Output the [x, y] coordinate of the center of the cell containing the given text.  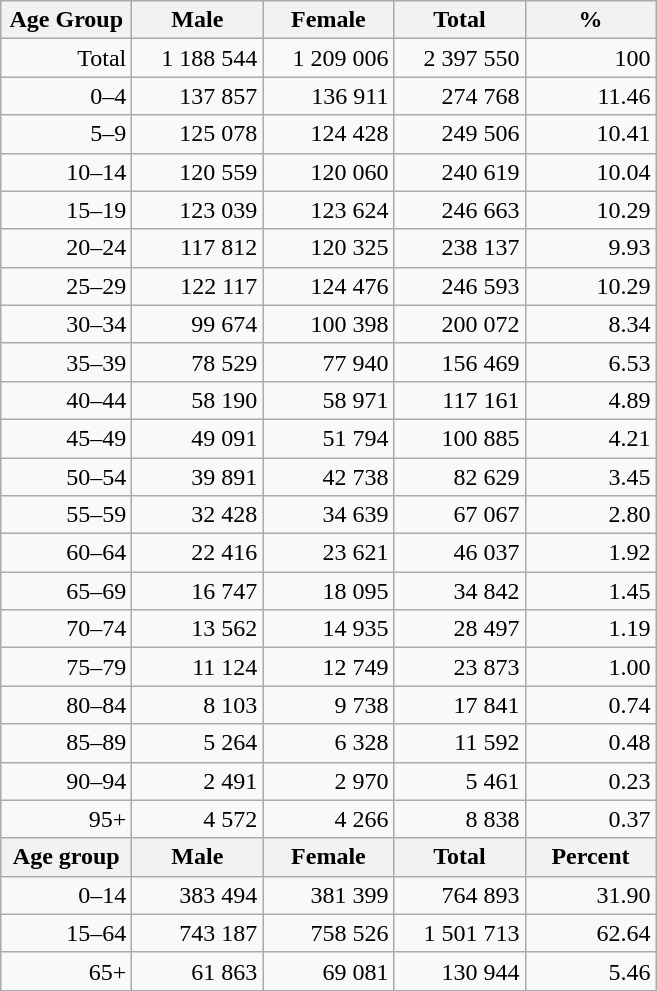
743 187 [198, 933]
18 095 [328, 591]
130 944 [460, 971]
5.46 [590, 971]
125 078 [198, 134]
4.89 [590, 400]
55–59 [66, 515]
Age group [66, 857]
249 506 [460, 134]
50–54 [66, 477]
0.23 [590, 781]
156 469 [460, 362]
1.00 [590, 667]
67 067 [460, 515]
4 572 [198, 819]
Age Group [66, 20]
383 494 [198, 895]
123 039 [198, 210]
34 842 [460, 591]
30–34 [66, 324]
60–64 [66, 553]
0.74 [590, 705]
20–24 [66, 248]
Percent [590, 857]
124 428 [328, 134]
240 619 [460, 172]
28 497 [460, 629]
17 841 [460, 705]
62.64 [590, 933]
75–79 [66, 667]
15–19 [66, 210]
25–29 [66, 286]
65–69 [66, 591]
8 103 [198, 705]
15–64 [66, 933]
78 529 [198, 362]
11 124 [198, 667]
122 117 [198, 286]
23 621 [328, 553]
90–94 [66, 781]
11 592 [460, 743]
58 971 [328, 400]
61 863 [198, 971]
0.48 [590, 743]
85–89 [66, 743]
1.92 [590, 553]
99 674 [198, 324]
32 428 [198, 515]
5 264 [198, 743]
6.53 [590, 362]
34 639 [328, 515]
80–84 [66, 705]
11.46 [590, 96]
9.93 [590, 248]
% [590, 20]
3.45 [590, 477]
8 838 [460, 819]
46 037 [460, 553]
2 397 550 [460, 58]
9 738 [328, 705]
246 663 [460, 210]
40–44 [66, 400]
200 072 [460, 324]
10–14 [66, 172]
77 940 [328, 362]
1.45 [590, 591]
69 081 [328, 971]
1 188 544 [198, 58]
238 137 [460, 248]
764 893 [460, 895]
8.34 [590, 324]
14 935 [328, 629]
124 476 [328, 286]
2.80 [590, 515]
381 399 [328, 895]
39 891 [198, 477]
0–4 [66, 96]
23 873 [460, 667]
10.04 [590, 172]
100 885 [460, 438]
1 501 713 [460, 933]
58 190 [198, 400]
51 794 [328, 438]
31.90 [590, 895]
1 209 006 [328, 58]
100 398 [328, 324]
274 768 [460, 96]
246 593 [460, 286]
4 266 [328, 819]
22 416 [198, 553]
120 060 [328, 172]
6 328 [328, 743]
120 559 [198, 172]
117 812 [198, 248]
13 562 [198, 629]
5–9 [66, 134]
2 491 [198, 781]
35–39 [66, 362]
49 091 [198, 438]
12 749 [328, 667]
100 [590, 58]
65+ [66, 971]
4.21 [590, 438]
42 738 [328, 477]
0.37 [590, 819]
117 161 [460, 400]
136 911 [328, 96]
758 526 [328, 933]
45–49 [66, 438]
123 624 [328, 210]
10.41 [590, 134]
70–74 [66, 629]
2 970 [328, 781]
137 857 [198, 96]
120 325 [328, 248]
82 629 [460, 477]
16 747 [198, 591]
1.19 [590, 629]
5 461 [460, 781]
95+ [66, 819]
0–14 [66, 895]
